Capture the cell that displays the provided text and extract its [x, y] central coordinate. 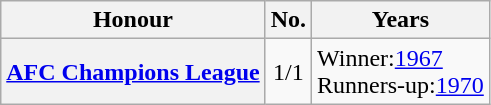
1/1 [288, 72]
Honour [133, 20]
Years [401, 20]
No. [288, 20]
AFC Champions League [133, 72]
Winner:1967Runners-up:1970 [401, 72]
